Output the (x, y) coordinate of the center of the cell containing the given text.  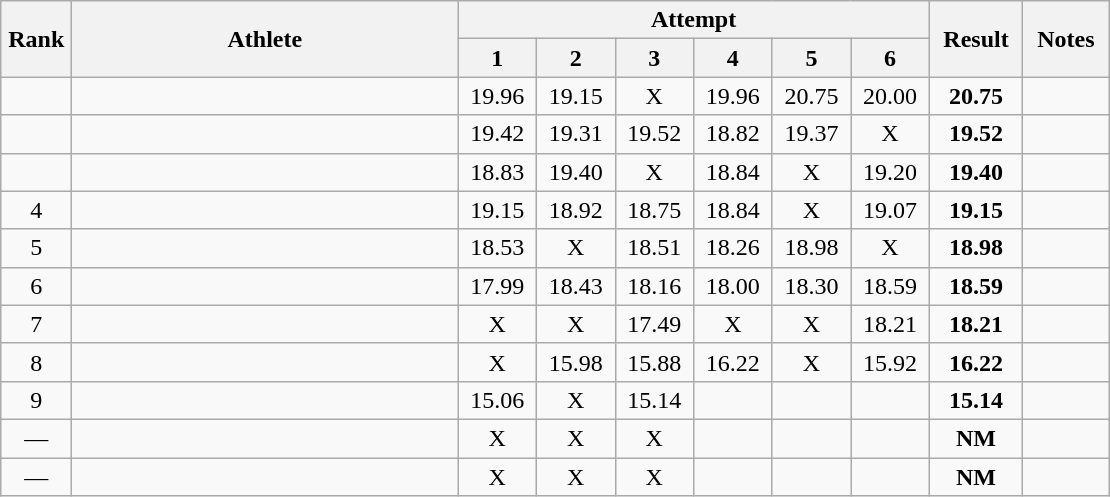
Athlete (265, 39)
Notes (1066, 39)
18.26 (734, 248)
15.88 (654, 362)
18.00 (734, 286)
19.07 (890, 210)
Result (976, 39)
Attempt (694, 20)
9 (36, 400)
8 (36, 362)
18.53 (498, 248)
15.06 (498, 400)
17.49 (654, 324)
2 (576, 58)
19.31 (576, 134)
18.83 (498, 172)
18.75 (654, 210)
19.42 (498, 134)
18.16 (654, 286)
18.51 (654, 248)
18.82 (734, 134)
Rank (36, 39)
1 (498, 58)
20.00 (890, 96)
15.98 (576, 362)
18.92 (576, 210)
19.20 (890, 172)
18.43 (576, 286)
18.30 (812, 286)
17.99 (498, 286)
3 (654, 58)
19.37 (812, 134)
15.92 (890, 362)
7 (36, 324)
